Extract the (x, y) coordinate from the center of the cell holding the provided text.  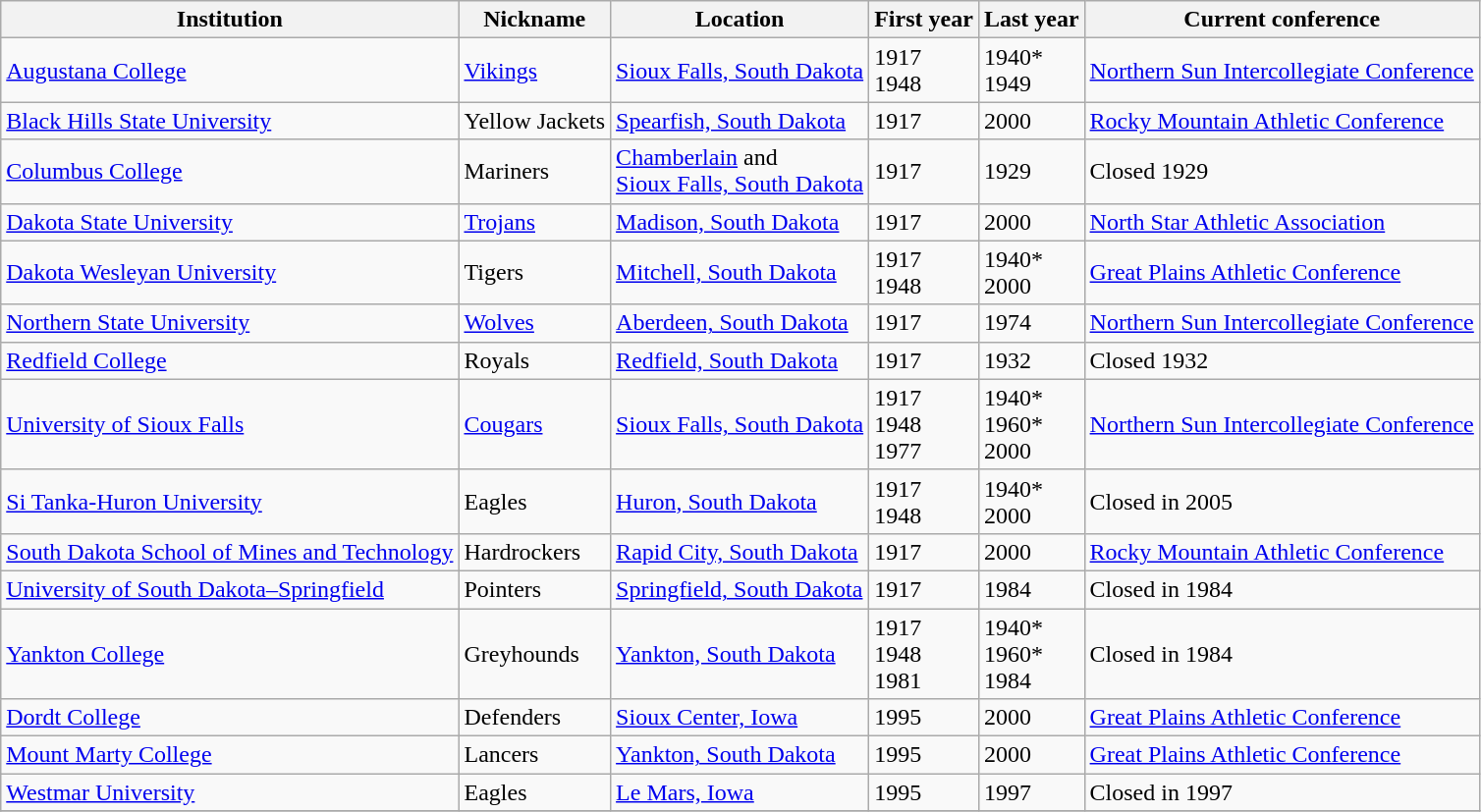
Dakota Wesleyan University (230, 273)
Sioux Center, Iowa (740, 718)
Mitchell, South Dakota (740, 273)
1940*1960*1984 (1031, 654)
Last year (1031, 20)
Dordt College (230, 718)
Nickname (534, 20)
Institution (230, 20)
Defenders (534, 718)
Redfield College (230, 360)
Royals (534, 360)
First year (924, 20)
Rapid City, South Dakota (740, 552)
South Dakota School of Mines and Technology (230, 552)
191719481977 (924, 424)
Lancers (534, 755)
1984 (1031, 589)
Closed 1929 (1282, 171)
1929 (1031, 171)
Mount Marty College (230, 755)
Augustana College (230, 71)
1940*1960*2000 (1031, 424)
Closed in 2005 (1282, 501)
Vikings (534, 71)
Redfield, South Dakota (740, 360)
Pointers (534, 589)
Westmar University (230, 792)
Yankton College (230, 654)
Wolves (534, 323)
Si Tanka-Huron University (230, 501)
1932 (1031, 360)
Closed in 1997 (1282, 792)
North Star Athletic Association (1282, 222)
Tigers (534, 273)
Current conference (1282, 20)
Dakota State University (230, 222)
1974 (1031, 323)
Springfield, South Dakota (740, 589)
Huron, South Dakota (740, 501)
Northern State University (230, 323)
Le Mars, Iowa (740, 792)
Aberdeen, South Dakota (740, 323)
Greyhounds (534, 654)
191719481981 (924, 654)
Chamberlain andSioux Falls, South Dakota (740, 171)
Trojans (534, 222)
Yellow Jackets (534, 121)
Hardrockers (534, 552)
Black Hills State University (230, 121)
Madison, South Dakota (740, 222)
University of Sioux Falls (230, 424)
Cougars (534, 424)
Spearfish, South Dakota (740, 121)
Closed 1932 (1282, 360)
Location (740, 20)
Columbus College (230, 171)
1997 (1031, 792)
University of South Dakota–Springfield (230, 589)
Mariners (534, 171)
1940*1949 (1031, 71)
